Extract the (x, y) coordinate from the center of the cell holding the provided text.  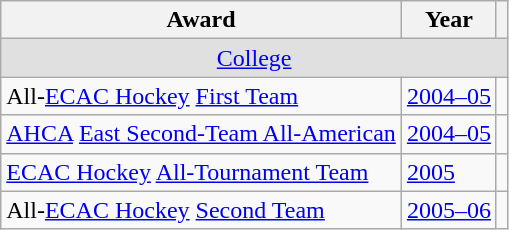
2005 (448, 172)
College (254, 58)
ECAC Hockey All-Tournament Team (202, 172)
2005–06 (448, 210)
AHCA East Second-Team All-American (202, 134)
Year (448, 20)
Award (202, 20)
All-ECAC Hockey First Team (202, 96)
All-ECAC Hockey Second Team (202, 210)
